Output the (X, Y) coordinate of the center of the cell containing the given text.  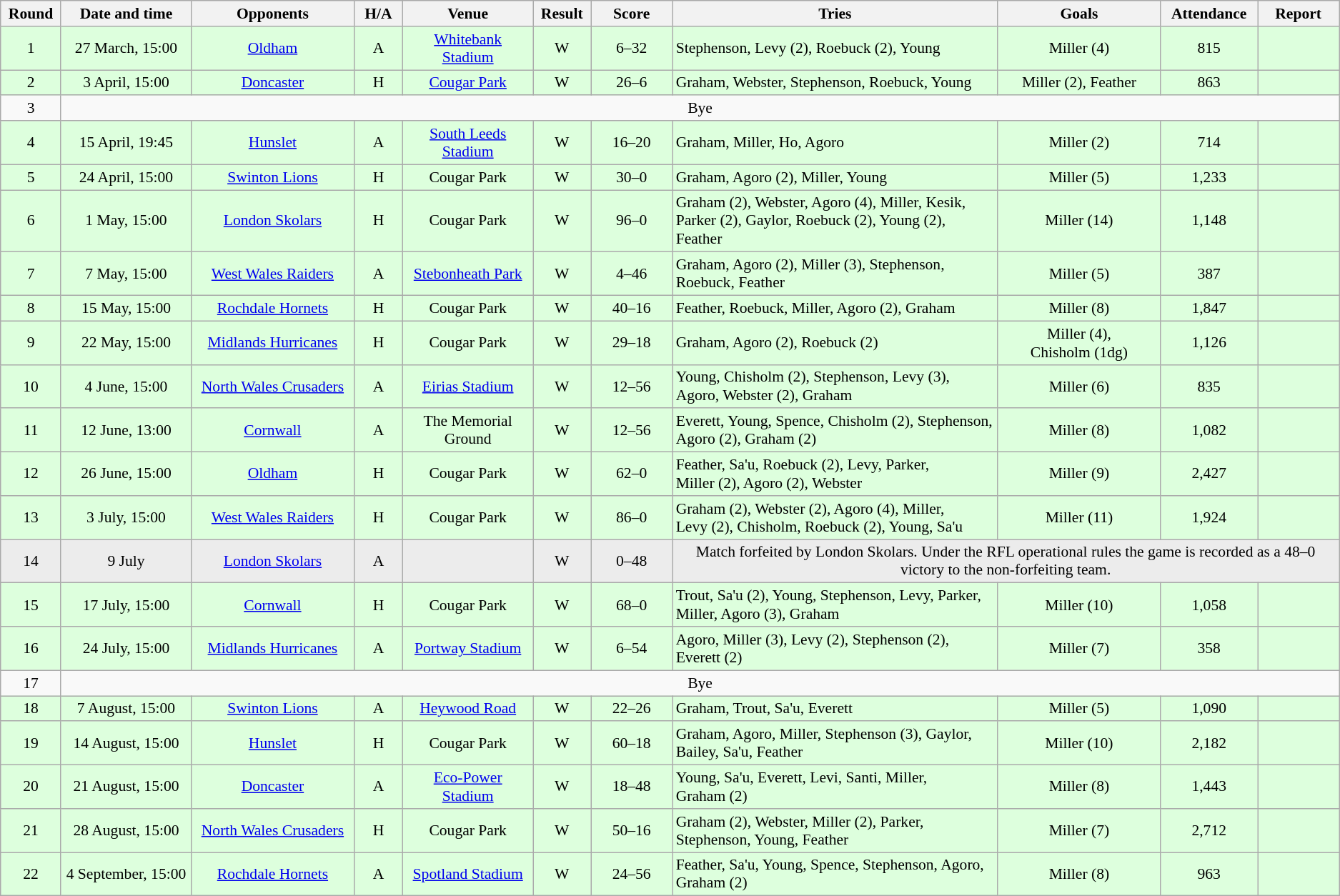
1,924 (1209, 517)
16 (31, 649)
12 (31, 474)
15 May, 15:00 (126, 309)
6–54 (632, 649)
Stephenson, Levy (2), Roebuck (2), Young (835, 49)
963 (1209, 875)
Feather, Roebuck, Miller, Agoro (2), Graham (835, 309)
1,126 (1209, 343)
Graham (2), Webster, Agoro (4), Miller, Kesik, Parker (2), Gaylor, Roebuck (2), Young (2), Feather (835, 221)
Miller (4), Chisholm (1dg) (1079, 343)
5 (31, 177)
Portway Stadium (468, 649)
7 August, 15:00 (126, 709)
Graham, Webster, Stephenson, Roebuck, Young (835, 83)
96–0 (632, 221)
South Leeds Stadium (468, 143)
1,148 (1209, 221)
Tries (835, 14)
358 (1209, 649)
68–0 (632, 604)
21 (31, 830)
18 (31, 709)
1,090 (1209, 709)
Venue (468, 14)
21 August, 15:00 (126, 787)
Young, Chisholm (2), Stephenson, Levy (3), Agoro, Webster (2), Graham (835, 386)
387 (1209, 274)
Goals (1079, 14)
9 July (126, 562)
28 August, 15:00 (126, 830)
Graham (2), Webster, Miller (2), Parker, Stephenson, Young, Feather (835, 830)
Match forfeited by London Skolars. Under the RFL operational rules the game is recorded as a 48–0 victory to the non-forfeiting team. (1006, 562)
Date and time (126, 14)
Stebonheath Park (468, 274)
3 April, 15:00 (126, 83)
1,847 (1209, 309)
Eirias Stadium (468, 386)
27 March, 15:00 (126, 49)
Whitebank Stadium (468, 49)
1,058 (1209, 604)
17 July, 15:00 (126, 604)
7 May, 15:00 (126, 274)
26–6 (632, 83)
7 (31, 274)
Graham, Agoro (2), Roebuck (2) (835, 343)
19 (31, 743)
86–0 (632, 517)
Young, Sa'u, Everett, Levi, Santi, Miller, Graham (2) (835, 787)
14 August, 15:00 (126, 743)
29–18 (632, 343)
1,082 (1209, 430)
Attendance (1209, 14)
Graham, Agoro, Miller, Stephenson (3), Gaylor, Bailey, Sa'u, Feather (835, 743)
8 (31, 309)
Miller (4) (1079, 49)
11 (31, 430)
62–0 (632, 474)
Graham, Trout, Sa'u, Everett (835, 709)
18–48 (632, 787)
Opponents (273, 14)
Feather, Sa'u, Young, Spence, Stephenson, Agoro, Graham (2) (835, 875)
40–16 (632, 309)
12 June, 13:00 (126, 430)
2,182 (1209, 743)
Graham, Agoro (2), Miller (3), Stephenson, Roebuck, Feather (835, 274)
3 July, 15:00 (126, 517)
2 (31, 83)
H/A (378, 14)
60–18 (632, 743)
Feather, Sa'u, Roebuck (2), Levy, Parker, Miller (2), Agoro (2), Webster (835, 474)
26 June, 15:00 (126, 474)
6–32 (632, 49)
Miller (2) (1079, 143)
4 (31, 143)
22 (31, 875)
Graham (2), Webster (2), Agoro (4), Miller, Levy (2), Chisholm, Roebuck (2), Young, Sa'u (835, 517)
4 September, 15:00 (126, 875)
Heywood Road (468, 709)
1,233 (1209, 177)
Graham, Miller, Ho, Agoro (835, 143)
6 (31, 221)
24 April, 15:00 (126, 177)
Round (31, 14)
Agoro, Miller (3), Levy (2), Stephenson (2), Everett (2) (835, 649)
The Memorial Ground (468, 430)
24 July, 15:00 (126, 649)
3 (31, 109)
4–46 (632, 274)
15 (31, 604)
0–48 (632, 562)
815 (1209, 49)
Spotland Stadium (468, 875)
17 (31, 683)
14 (31, 562)
835 (1209, 386)
714 (1209, 143)
13 (31, 517)
Graham, Agoro (2), Miller, Young (835, 177)
22 May, 15:00 (126, 343)
2,427 (1209, 474)
10 (31, 386)
Miller (11) (1079, 517)
9 (31, 343)
Miller (9) (1079, 474)
1 (31, 49)
Score (632, 14)
Miller (6) (1079, 386)
Everett, Young, Spence, Chisholm (2), Stephenson, Agoro (2), Graham (2) (835, 430)
Miller (14) (1079, 221)
16–20 (632, 143)
Eco-Power Stadium (468, 787)
24–56 (632, 875)
863 (1209, 83)
4 June, 15:00 (126, 386)
Report (1299, 14)
2,712 (1209, 830)
20 (31, 787)
50–16 (632, 830)
1,443 (1209, 787)
30–0 (632, 177)
Miller (2), Feather (1079, 83)
22–26 (632, 709)
Trout, Sa'u (2), Young, Stephenson, Levy, Parker, Miller, Agoro (3), Graham (835, 604)
Result (562, 14)
1 May, 15:00 (126, 221)
15 April, 19:45 (126, 143)
